Scan for the cell matching the given text and deliver its (x, y) coordinate at center. 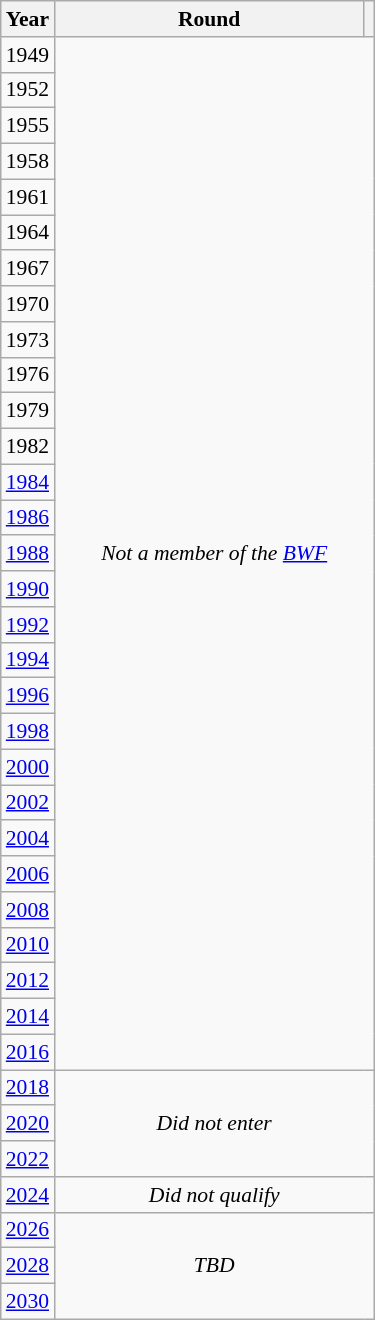
2028 (28, 1266)
2002 (28, 803)
2010 (28, 945)
2008 (28, 910)
2018 (28, 1088)
Did not enter (214, 1124)
1976 (28, 375)
2014 (28, 1017)
1996 (28, 696)
1982 (28, 447)
2004 (28, 839)
2026 (28, 1230)
1967 (28, 269)
1998 (28, 732)
2022 (28, 1159)
1990 (28, 589)
1961 (28, 197)
Did not qualify (214, 1195)
1986 (28, 518)
1955 (28, 126)
Year (28, 19)
2000 (28, 767)
TBD (214, 1266)
2012 (28, 981)
2016 (28, 1052)
1984 (28, 482)
2024 (28, 1195)
2006 (28, 874)
1988 (28, 554)
1973 (28, 340)
1964 (28, 233)
1992 (28, 625)
1970 (28, 304)
1958 (28, 162)
1994 (28, 660)
2030 (28, 1302)
1949 (28, 55)
Not a member of the BWF (214, 554)
1979 (28, 411)
Round (209, 19)
1952 (28, 90)
2020 (28, 1124)
